Pinpoint the cell where the given text exists, returning its [X, Y] midpoint coordinate. 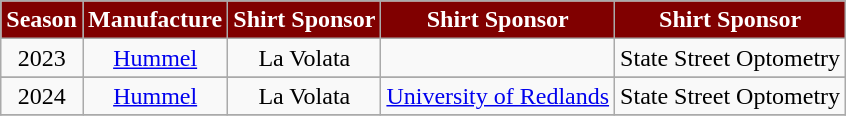
2023 [42, 58]
Manufacture [154, 20]
2024 [42, 96]
University of Redlands [498, 96]
Season [42, 20]
